Return the [X, Y] coordinate for the center point of the cell that contains the specified text.  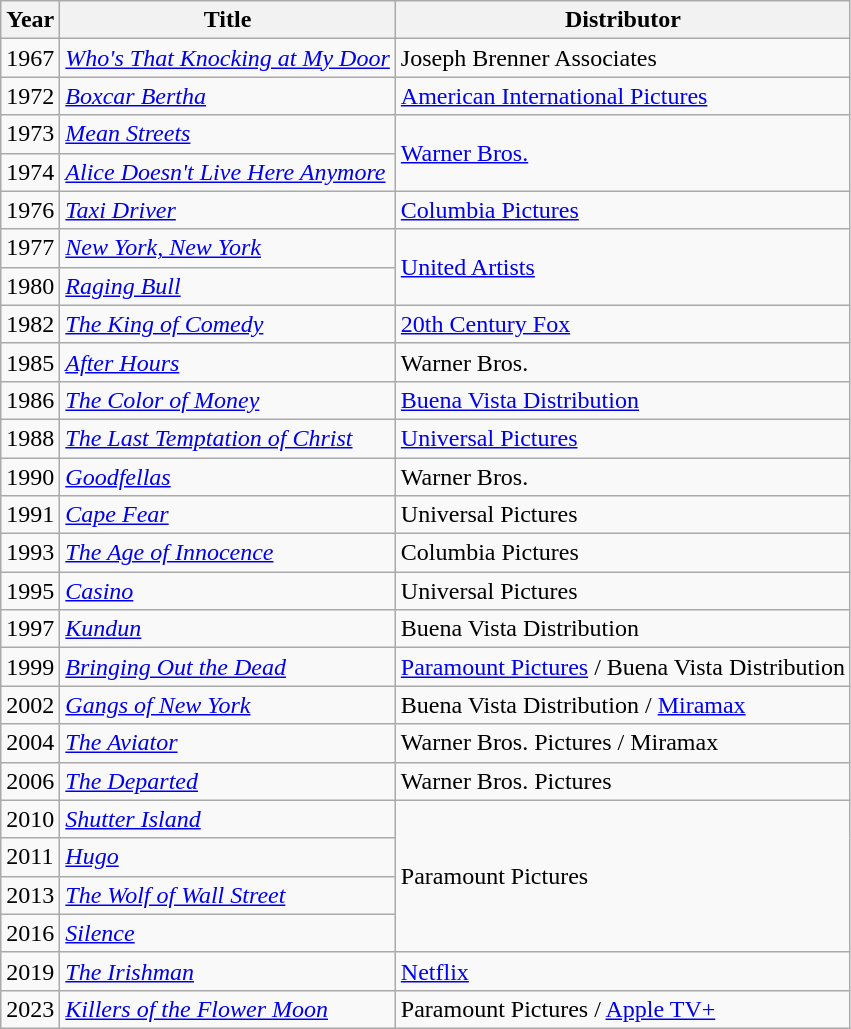
20th Century Fox [622, 324]
1999 [30, 667]
Taxi Driver [228, 210]
1980 [30, 286]
1982 [30, 324]
1997 [30, 629]
2010 [30, 819]
Paramount Pictures [622, 876]
Kundun [228, 629]
1985 [30, 362]
American International Pictures [622, 96]
New York, New York [228, 248]
Warner Bros. Pictures / Miramax [622, 743]
2019 [30, 971]
2004 [30, 743]
Goodfellas [228, 477]
Joseph Brenner Associates [622, 58]
1977 [30, 248]
2002 [30, 705]
1986 [30, 400]
Gangs of New York [228, 705]
After Hours [228, 362]
1972 [30, 96]
1995 [30, 591]
Raging Bull [228, 286]
1988 [30, 438]
2016 [30, 933]
Who's That Knocking at My Door [228, 58]
The Age of Innocence [228, 553]
1974 [30, 172]
Year [30, 20]
Hugo [228, 857]
2013 [30, 895]
Shutter Island [228, 819]
The Wolf of Wall Street [228, 895]
Mean Streets [228, 134]
Alice Doesn't Live Here Anymore [228, 172]
Paramount Pictures / Buena Vista Distribution [622, 667]
2011 [30, 857]
Bringing Out the Dead [228, 667]
1990 [30, 477]
Distributor [622, 20]
The Color of Money [228, 400]
Cape Fear [228, 515]
The King of Comedy [228, 324]
Killers of the Flower Moon [228, 1009]
The Departed [228, 781]
Warner Bros. Pictures [622, 781]
The Last Temptation of Christ [228, 438]
Boxcar Bertha [228, 96]
Netflix [622, 971]
2023 [30, 1009]
1991 [30, 515]
Silence [228, 933]
1976 [30, 210]
1973 [30, 134]
Casino [228, 591]
1967 [30, 58]
Buena Vista Distribution / Miramax [622, 705]
United Artists [622, 267]
The Aviator [228, 743]
2006 [30, 781]
The Irishman [228, 971]
Title [228, 20]
1993 [30, 553]
Paramount Pictures / Apple TV+ [622, 1009]
